Provide the [X, Y] coordinate of the cell's center where the given text is located.  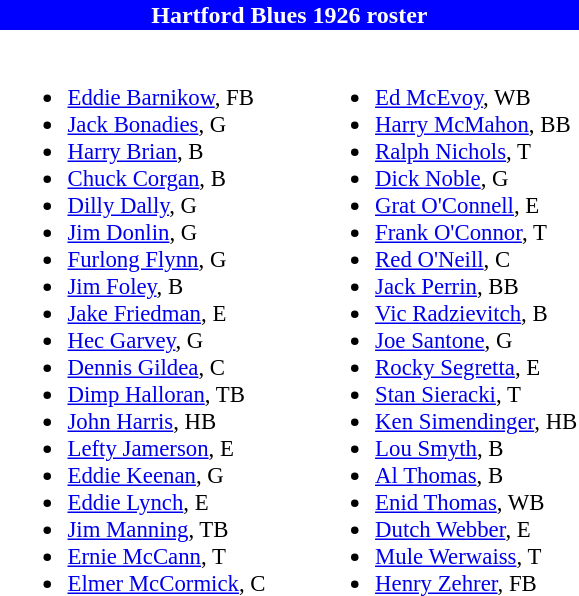
Hartford Blues 1926 roster [290, 15]
